Output the (x, y) coordinate of the center of the cell containing the given text.  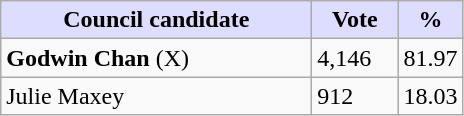
4,146 (355, 58)
912 (355, 96)
Council candidate (156, 20)
Godwin Chan (X) (156, 58)
18.03 (430, 96)
% (430, 20)
Vote (355, 20)
81.97 (430, 58)
Julie Maxey (156, 96)
